Determine the [X, Y] coordinate at the center of the cell enclosing the given text.  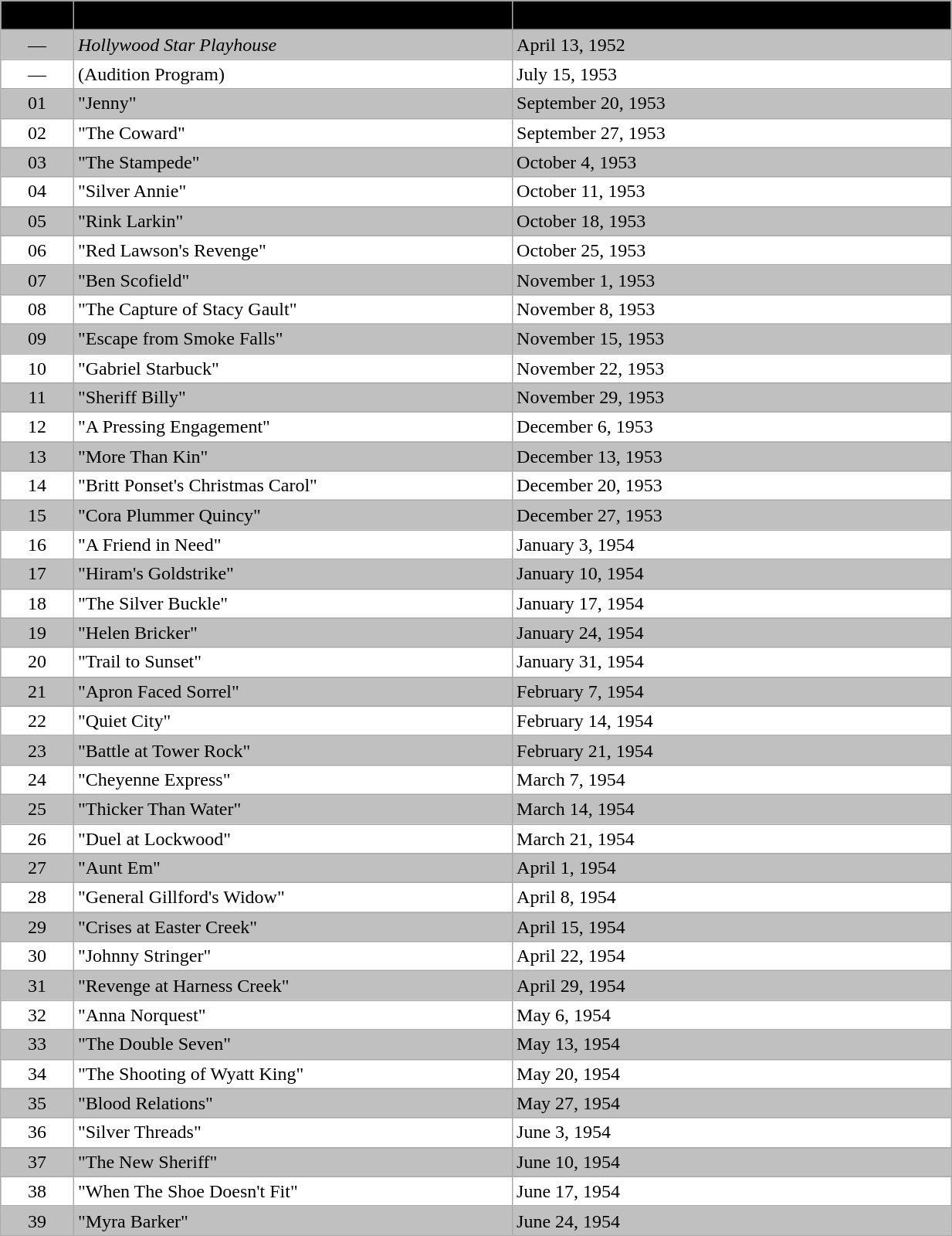
38 [37, 1191]
15 [37, 515]
"Trail to Sunset" [293, 662]
"Johnny Stringer" [293, 956]
09 [37, 338]
(Audition Program) [293, 74]
"Silver Threads" [293, 1132]
28 [37, 898]
08 [37, 309]
June 3, 1954 [732, 1132]
Airdate [732, 15]
12 [37, 427]
October 4, 1953 [732, 162]
"Ben Scofield" [293, 280]
January 10, 1954 [732, 574]
14 [37, 486]
"Hiram's Goldstrike" [293, 574]
"The New Sheriff" [293, 1162]
10 [37, 368]
"Jenny" [293, 104]
"The Coward" [293, 133]
18 [37, 603]
16 [37, 545]
"Battle at Tower Rock" [293, 750]
"More Than Kin" [293, 457]
"Cheyenne Express" [293, 779]
32 [37, 1015]
June 10, 1954 [732, 1162]
33 [37, 1044]
June 24, 1954 [732, 1221]
31 [37, 986]
13 [37, 457]
"Aunt Em" [293, 868]
September 20, 1953 [732, 104]
30 [37, 956]
"The Shooting of Wyatt King" [293, 1074]
May 27, 1954 [732, 1103]
"Quiet City" [293, 721]
"General Gillford's Widow" [293, 898]
21 [37, 691]
23 [37, 750]
November 8, 1953 [732, 309]
November 29, 1953 [732, 398]
"Anna Norquest" [293, 1015]
Hollywood Star Playhouse [293, 45]
January 17, 1954 [732, 603]
"Britt Ponset's Christmas Carol" [293, 486]
December 20, 1953 [732, 486]
05 [37, 221]
"When The Shoe Doesn't Fit" [293, 1191]
March 14, 1954 [732, 809]
October 11, 1953 [732, 192]
January 31, 1954 [732, 662]
November 15, 1953 [732, 338]
January 24, 1954 [732, 633]
35 [37, 1103]
"The Double Seven" [293, 1044]
22 [37, 721]
April 15, 1954 [732, 927]
December 27, 1953 [732, 515]
29 [37, 927]
"Sheriff Billy" [293, 398]
36 [37, 1132]
06 [37, 250]
11 [37, 398]
37 [37, 1162]
December 13, 1953 [732, 457]
September 27, 1953 [732, 133]
Ep # [37, 15]
"Rink Larkin" [293, 221]
February 14, 1954 [732, 721]
"A Friend in Need" [293, 545]
"Thicker Than Water" [293, 809]
17 [37, 574]
July 15, 1953 [732, 74]
April 22, 1954 [732, 956]
"Crises at Easter Creek" [293, 927]
January 3, 1954 [732, 545]
"Cora Plummer Quincy" [293, 515]
04 [37, 192]
"The Stampede" [293, 162]
"Gabriel Starbuck" [293, 368]
34 [37, 1074]
October 25, 1953 [732, 250]
February 21, 1954 [732, 750]
24 [37, 779]
"Myra Barker" [293, 1221]
"Escape from Smoke Falls" [293, 338]
April 13, 1952 [732, 45]
Title [293, 15]
39 [37, 1221]
October 18, 1953 [732, 221]
"Revenge at Harness Creek" [293, 986]
May 13, 1954 [732, 1044]
"The Silver Buckle" [293, 603]
"Red Lawson's Revenge" [293, 250]
"A Pressing Engagement" [293, 427]
"Apron Faced Sorrel" [293, 691]
"Blood Relations" [293, 1103]
26 [37, 838]
November 22, 1953 [732, 368]
01 [37, 104]
03 [37, 162]
April 8, 1954 [732, 898]
February 7, 1954 [732, 691]
19 [37, 633]
April 1, 1954 [732, 868]
March 7, 1954 [732, 779]
20 [37, 662]
27 [37, 868]
"Silver Annie" [293, 192]
07 [37, 280]
March 21, 1954 [732, 838]
"Helen Bricker" [293, 633]
April 29, 1954 [732, 986]
June 17, 1954 [732, 1191]
25 [37, 809]
May 6, 1954 [732, 1015]
"Duel at Lockwood" [293, 838]
November 1, 1953 [732, 280]
02 [37, 133]
May 20, 1954 [732, 1074]
"The Capture of Stacy Gault" [293, 309]
December 6, 1953 [732, 427]
